Identify which cell holds the provided text, then report its (x, y) central coordinate. 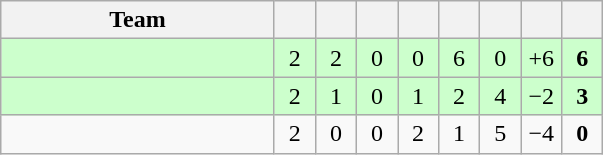
+6 (542, 58)
Team (138, 20)
−2 (542, 96)
−4 (542, 134)
5 (500, 134)
4 (500, 96)
3 (582, 96)
